Determine the (x, y) coordinate at the center of the cell enclosing the given text.  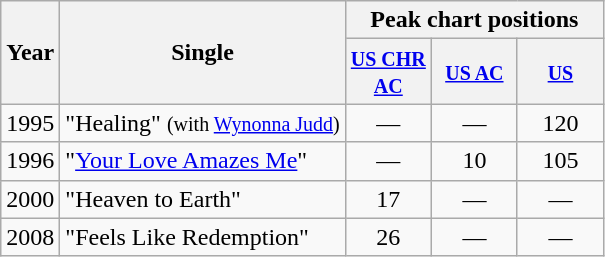
17 (388, 199)
1996 (30, 161)
120 (560, 123)
Peak chart positions (474, 20)
10 (474, 161)
Year (30, 52)
"Your Love Amazes Me" (202, 161)
"Heaven to Earth" (202, 199)
"Feels Like Redemption" (202, 237)
US (560, 72)
"Healing" (with Wynonna Judd) (202, 123)
1995 (30, 123)
Single (202, 52)
US AC (474, 72)
US CHR AC (388, 72)
105 (560, 161)
2008 (30, 237)
2000 (30, 199)
26 (388, 237)
